Detect which cell encompasses the target text, then output its (X, Y) center coordinate. 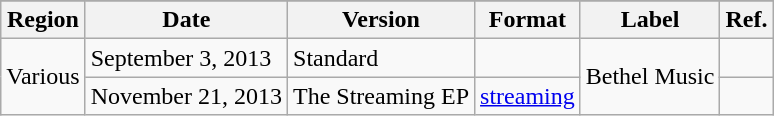
The Streaming EP (382, 96)
Various (43, 77)
Region (43, 20)
Bethel Music (650, 77)
Standard (382, 58)
Label (650, 20)
Format (528, 20)
Ref. (746, 20)
Date (186, 20)
Version (382, 20)
September 3, 2013 (186, 58)
streaming (528, 96)
November 21, 2013 (186, 96)
